Return [X, Y] of the center of cell containing provided text 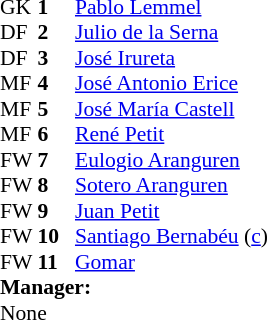
3 [56, 58]
6 [56, 135]
11 [56, 262]
2 [56, 33]
7 [56, 160]
4 [56, 83]
8 [56, 185]
9 [56, 211]
10 [56, 237]
5 [56, 109]
